Search for the cell housing the specified text and yield its [X, Y] center coordinate. 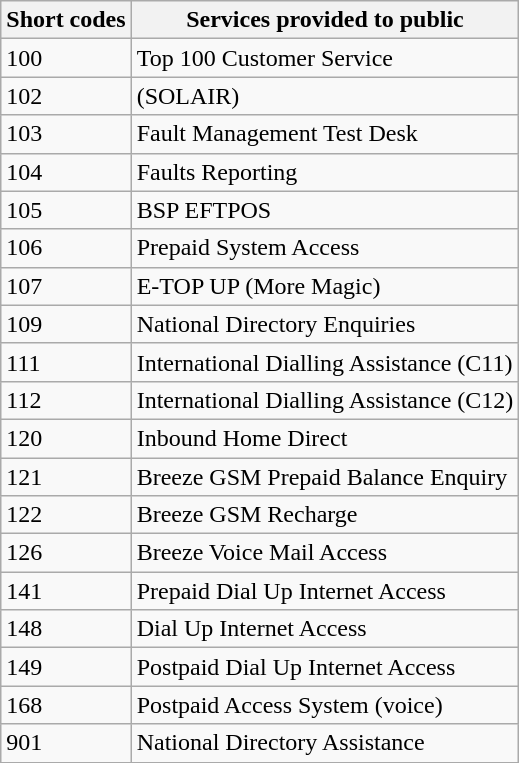
Postpaid Access System (voice) [325, 705]
105 [66, 210]
103 [66, 134]
Breeze GSM Recharge [325, 515]
Short codes [66, 20]
Dial Up Internet Access [325, 629]
Top 100 Customer Service [325, 58]
102 [66, 96]
121 [66, 477]
104 [66, 172]
Services provided to public [325, 20]
BSP EFTPOS [325, 210]
Postpaid Dial Up Internet Access [325, 667]
Fault Management Test Desk [325, 134]
Faults Reporting [325, 172]
168 [66, 705]
122 [66, 515]
International Dialling Assistance (C12) [325, 400]
126 [66, 553]
Prepaid System Access [325, 248]
149 [66, 667]
(SOLAIR) [325, 96]
Breeze GSM Prepaid Balance Enquiry [325, 477]
Prepaid Dial Up Internet Access [325, 591]
National Directory Assistance [325, 743]
111 [66, 362]
112 [66, 400]
120 [66, 438]
141 [66, 591]
107 [66, 286]
International Dialling Assistance (C11) [325, 362]
109 [66, 324]
901 [66, 743]
106 [66, 248]
Inbound Home Direct [325, 438]
National Directory Enquiries [325, 324]
E-TOP UP (More Magic) [325, 286]
100 [66, 58]
148 [66, 629]
Breeze Voice Mail Access [325, 553]
